Search for the cell housing the specified text and yield its [X, Y] center coordinate. 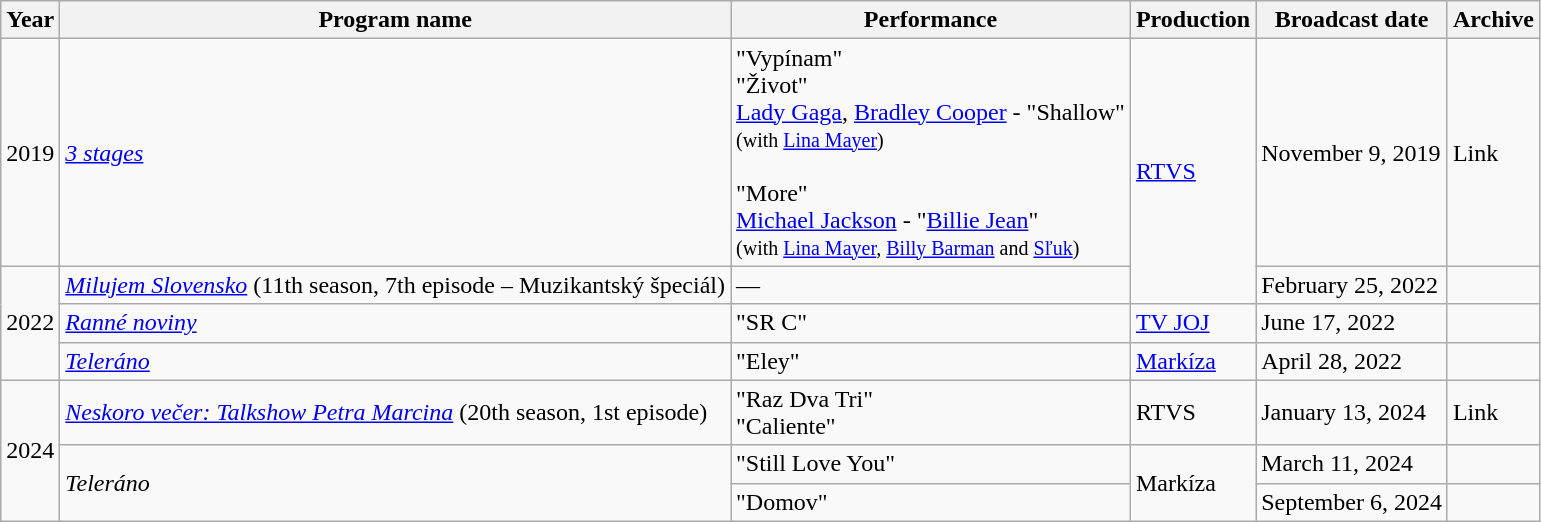
"Vypínam""Život"Lady Gaga, Bradley Cooper - "Shallow"(with Lina Mayer)"More"Michael Jackson - "Billie Jean"(with Lina Mayer, Billy Barman and Sľuk) [930, 152]
"Domov" [930, 502]
November 9, 2019 [1352, 152]
Performance [930, 20]
"Eley" [930, 361]
TV JOJ [1192, 323]
Broadcast date [1352, 20]
"Still Love You" [930, 464]
January 13, 2024 [1352, 412]
Neskoro večer: Talkshow Petra Marcina (20th season, 1st episode) [396, 412]
2019 [30, 152]
March 11, 2024 [1352, 464]
June 17, 2022 [1352, 323]
February 25, 2022 [1352, 285]
Program name [396, 20]
April 28, 2022 [1352, 361]
Milujem Slovensko (11th season, 7th episode – Muzikantský špeciál) [396, 285]
3 stages [396, 152]
Production [1192, 20]
September 6, 2024 [1352, 502]
— [930, 285]
2024 [30, 450]
Archive [1493, 20]
"Raz Dva Tri""Caliente" [930, 412]
"SR C" [930, 323]
Ranné noviny [396, 323]
Year [30, 20]
2022 [30, 323]
